Return the [X, Y] coordinate for the center point of the cell that contains the specified text.  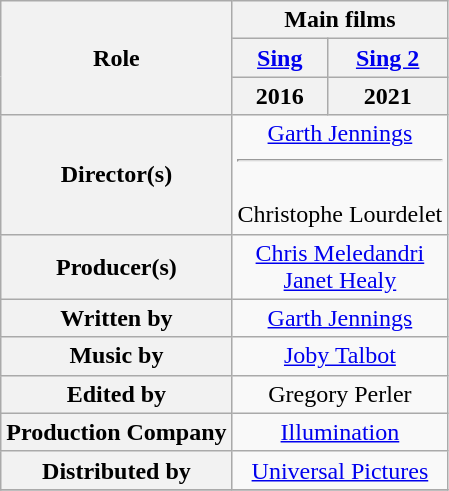
Universal Pictures [340, 470]
Garth Jennings [340, 318]
Joby Talbot [340, 356]
Production Company [116, 432]
Music by [116, 356]
Edited by [116, 394]
Sing [280, 58]
Chris MeledandriJanet Healy [340, 266]
2021 [387, 96]
2016 [280, 96]
Distributed by [116, 470]
Sing 2 [387, 58]
Role [116, 58]
Written by [116, 318]
Garth JenningsChristophe Lourdelet [340, 174]
Producer(s) [116, 266]
Illumination [340, 432]
Main films [340, 20]
Director(s) [116, 174]
Gregory Perler [340, 394]
